Identify which cell holds the provided text, then report its (X, Y) central coordinate. 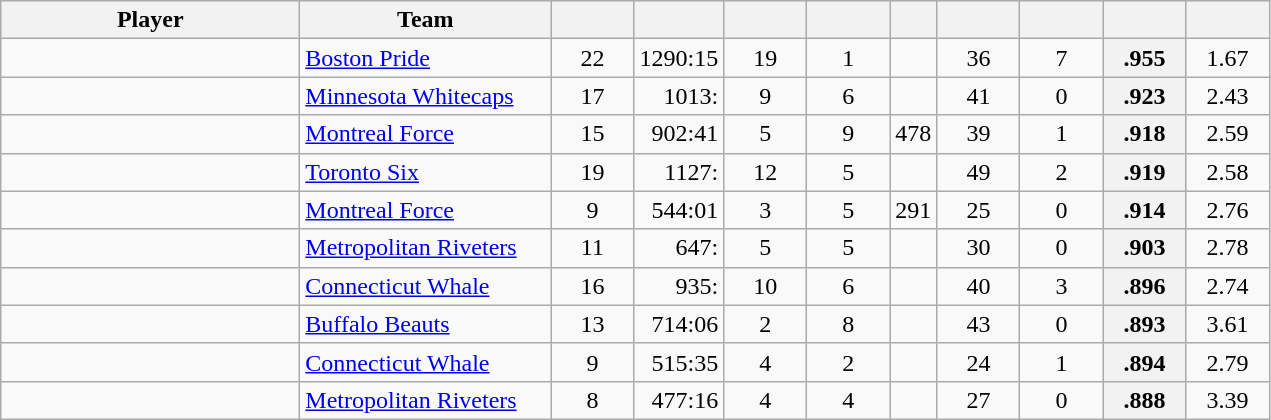
22 (592, 58)
7 (1062, 58)
902:41 (679, 134)
25 (978, 210)
Buffalo Beauts (426, 324)
17 (592, 96)
477:16 (679, 400)
40 (978, 286)
Toronto Six (426, 172)
.888 (1144, 400)
291 (914, 210)
Minnesota Whitecaps (426, 96)
36 (978, 58)
39 (978, 134)
Team (426, 20)
16 (592, 286)
.896 (1144, 286)
27 (978, 400)
.918 (1144, 134)
41 (978, 96)
2.59 (1228, 134)
.955 (1144, 58)
.923 (1144, 96)
1290:15 (679, 58)
Player (150, 20)
515:35 (679, 362)
3.39 (1228, 400)
11 (592, 248)
12 (766, 172)
43 (978, 324)
30 (978, 248)
1127: (679, 172)
10 (766, 286)
Boston Pride (426, 58)
1.67 (1228, 58)
13 (592, 324)
647: (679, 248)
2.78 (1228, 248)
15 (592, 134)
544:01 (679, 210)
2.76 (1228, 210)
3.61 (1228, 324)
2.79 (1228, 362)
2.43 (1228, 96)
.893 (1144, 324)
714:06 (679, 324)
.914 (1144, 210)
2.58 (1228, 172)
1013: (679, 96)
.903 (1144, 248)
.919 (1144, 172)
2.74 (1228, 286)
.894 (1144, 362)
478 (914, 134)
935: (679, 286)
24 (978, 362)
49 (978, 172)
